Return [x, y] of the center of cell containing provided text 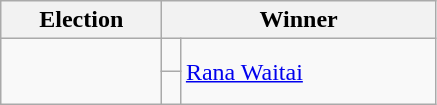
Winner [299, 20]
Rana Waitai [308, 72]
Election [82, 20]
